Extract the [x, y] coordinate from the center of the cell holding the provided text.  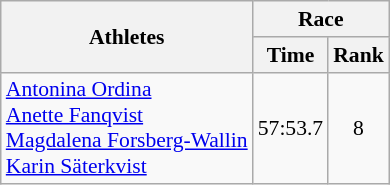
Time [290, 55]
Athletes [127, 36]
8 [358, 128]
Rank [358, 55]
Antonina OrdinaAnette FanqvistMagdalena Forsberg-WallinKarin Säterkvist [127, 128]
57:53.7 [290, 128]
Race [321, 19]
